Output the [X, Y] coordinate of the center of the cell containing the given text.  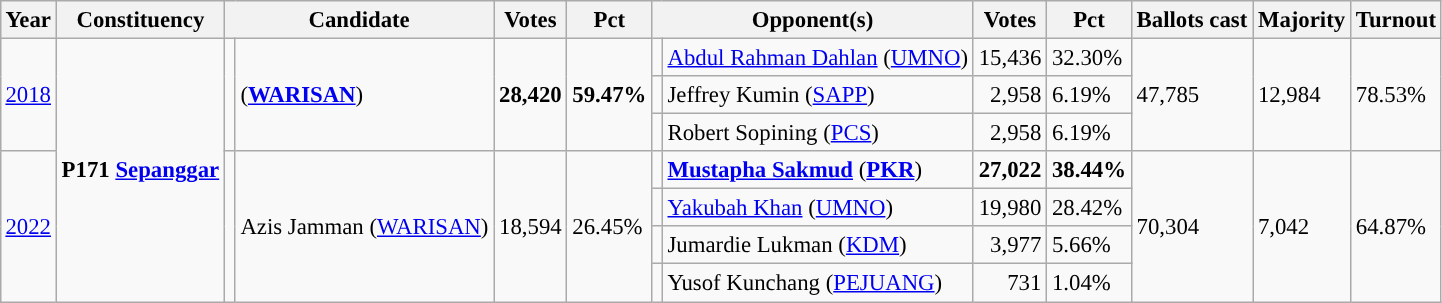
Constituency [140, 20]
26.45% [610, 226]
Jumardie Lukman (KDM) [818, 245]
Yusof Kunchang (PEJUANG) [818, 283]
Jeffrey Kumin (SAPP) [818, 95]
7,042 [1302, 226]
27,022 [1010, 170]
(WARISAN) [364, 94]
Azis Jamman (WARISAN) [364, 226]
Candidate [358, 20]
64.87% [1396, 226]
70,304 [1192, 226]
78.53% [1396, 94]
Robert Sopining (PCS) [818, 133]
Ballots cast [1192, 20]
28,420 [530, 94]
15,436 [1010, 57]
731 [1010, 283]
28.42% [1090, 208]
59.47% [610, 94]
Year [28, 20]
Majority [1302, 20]
5.66% [1090, 245]
Yakubah Khan (UMNO) [818, 208]
Mustapha Sakmud (PKR) [818, 170]
38.44% [1090, 170]
47,785 [1192, 94]
19,980 [1010, 208]
P171 Sepanggar [140, 170]
3,977 [1010, 245]
12,984 [1302, 94]
Turnout [1396, 20]
Abdul Rahman Dahlan (UMNO) [818, 57]
2022 [28, 226]
18,594 [530, 226]
Opponent(s) [813, 20]
2018 [28, 94]
1.04% [1090, 283]
32.30% [1090, 57]
